Return the [X, Y] coordinate for the center point of the cell that contains the specified text.  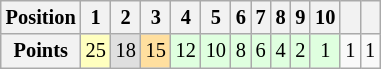
15 [156, 51]
7 [261, 17]
Points [41, 51]
5 [216, 17]
3 [156, 17]
25 [96, 51]
9 [300, 17]
18 [126, 51]
12 [186, 51]
Position [41, 17]
